Output the [X, Y] coordinate of the center of the cell containing the given text.  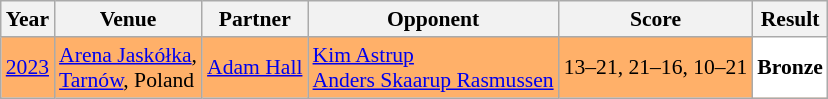
13–21, 21–16, 10–21 [656, 68]
Kim Astrup Anders Skaarup Rasmussen [434, 68]
Year [28, 19]
Adam Hall [254, 68]
Venue [128, 19]
2023 [28, 68]
Arena Jaskółka,Tarnów, Poland [128, 68]
Opponent [434, 19]
Score [656, 19]
Bronze [790, 68]
Result [790, 19]
Partner [254, 19]
